Pinpoint the cell where the given text exists, returning its (X, Y) midpoint coordinate. 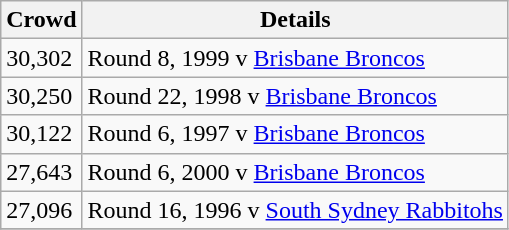
27,643 (42, 172)
Round 8, 1999 v Brisbane Broncos (295, 58)
Round 16, 1996 v South Sydney Rabbitohs (295, 210)
Round 6, 2000 v Brisbane Broncos (295, 172)
Round 6, 1997 v Brisbane Broncos (295, 134)
27,096 (42, 210)
Crowd (42, 20)
Round 22, 1998 v Brisbane Broncos (295, 96)
30,122 (42, 134)
30,250 (42, 96)
Details (295, 20)
30,302 (42, 58)
